Identify which cell holds the provided text, then report its [X, Y] central coordinate. 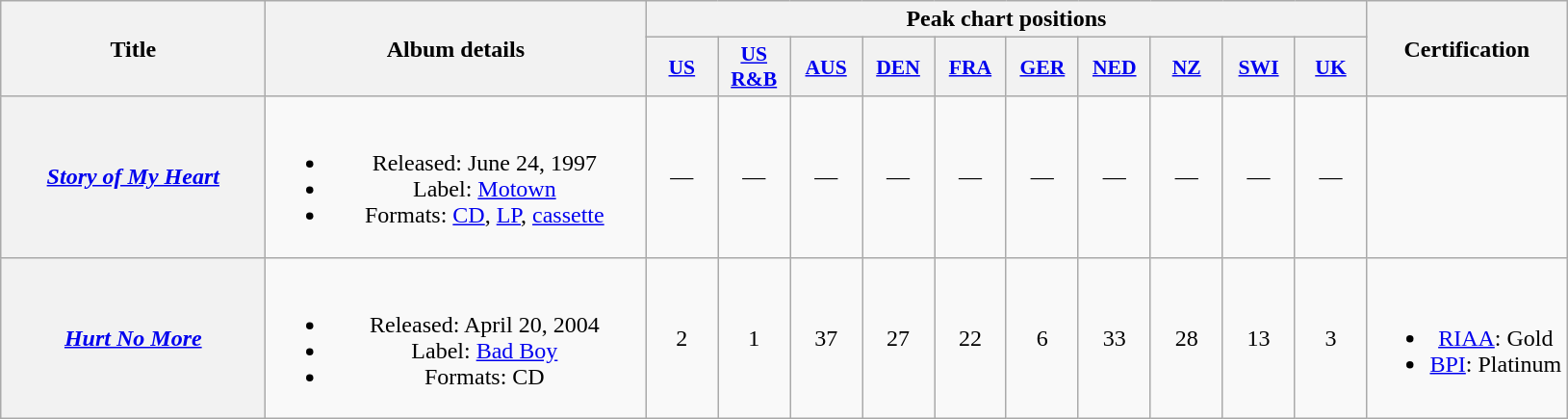
US [681, 67]
Hurt No More [133, 337]
RIAA: GoldBPI: Platinum [1467, 337]
Title [133, 48]
NZ [1186, 67]
6 [1041, 337]
USR&B [755, 67]
UK [1330, 67]
27 [899, 337]
AUS [826, 67]
Released: April 20, 2004Label: Bad BoyFormats: CD [456, 337]
33 [1115, 337]
Certification [1467, 48]
NED [1115, 67]
SWI [1259, 67]
28 [1186, 337]
1 [755, 337]
37 [826, 337]
Album details [456, 48]
2 [681, 337]
3 [1330, 337]
22 [970, 337]
13 [1259, 337]
FRA [970, 67]
GER [1041, 67]
Released: June 24, 1997Label: MotownFormats: CD, LP, cassette [456, 177]
Story of My Heart [133, 177]
Peak chart positions [1007, 19]
DEN [899, 67]
